Search for the cell housing the specified text and yield its (X, Y) center coordinate. 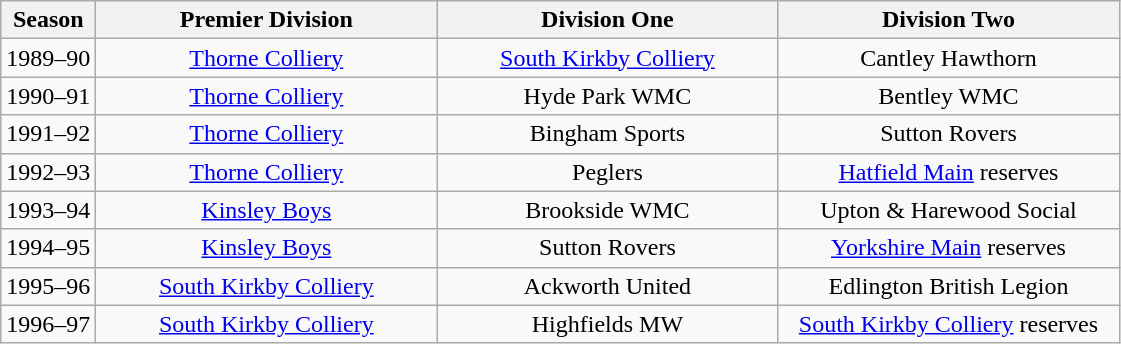
Yorkshire Main reserves (948, 248)
South Kirkby Colliery reserves (948, 324)
Brookside WMC (608, 210)
1993–94 (48, 210)
1996–97 (48, 324)
Ackworth United (608, 286)
Bentley WMC (948, 96)
1991–92 (48, 134)
Upton & Harewood Social (948, 210)
1990–91 (48, 96)
1989–90 (48, 58)
Division One (608, 20)
Premier Division (266, 20)
Cantley Hawthorn (948, 58)
Hyde Park WMC (608, 96)
Peglers (608, 172)
1995–96 (48, 286)
Division Two (948, 20)
Highfields MW (608, 324)
Hatfield Main reserves (948, 172)
Edlington British Legion (948, 286)
Bingham Sports (608, 134)
1992–93 (48, 172)
Season (48, 20)
1994–95 (48, 248)
